Return [x, y] of the center of cell containing provided text 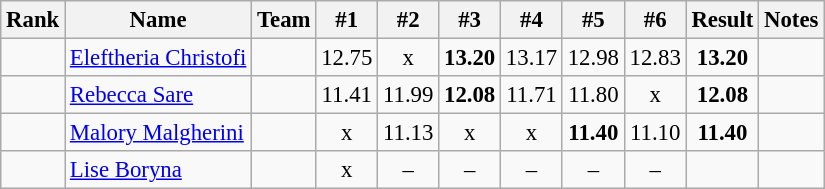
12.98 [593, 58]
Rank [33, 20]
Lise Boryna [158, 170]
13.17 [532, 58]
Result [722, 20]
#4 [532, 20]
11.10 [655, 133]
12.75 [347, 58]
11.71 [532, 95]
Team [284, 20]
11.41 [347, 95]
#1 [347, 20]
Rebecca Sare [158, 95]
#5 [593, 20]
#2 [408, 20]
Name [158, 20]
11.99 [408, 95]
Notes [792, 20]
Malory Malgherini [158, 133]
11.13 [408, 133]
#6 [655, 20]
12.83 [655, 58]
#3 [470, 20]
11.80 [593, 95]
Eleftheria Christofi [158, 58]
